Return (X, Y) of the center of cell containing provided text 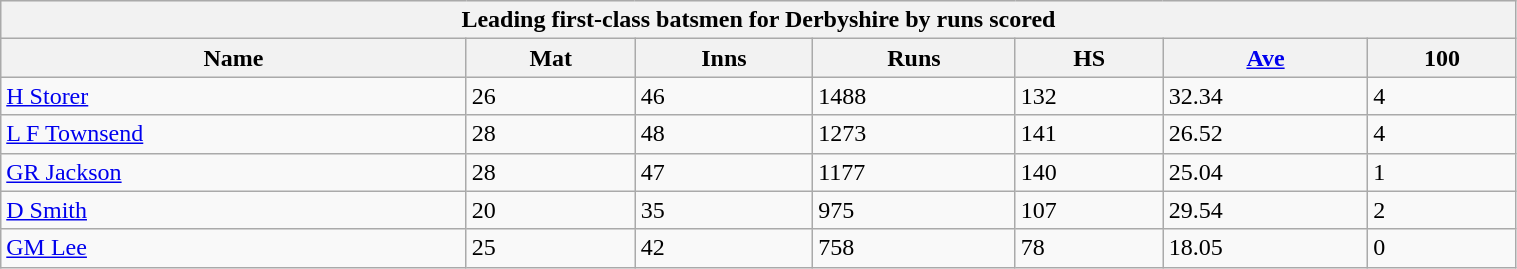
100 (1442, 58)
32.34 (1266, 96)
L F Townsend (234, 134)
Mat (550, 58)
35 (724, 210)
Ave (1266, 58)
D Smith (234, 210)
46 (724, 96)
42 (724, 248)
140 (1089, 172)
48 (724, 134)
GR Jackson (234, 172)
141 (1089, 134)
Inns (724, 58)
H Storer (234, 96)
Name (234, 58)
2 (1442, 210)
25.04 (1266, 172)
78 (1089, 248)
20 (550, 210)
HS (1089, 58)
0 (1442, 248)
Leading first-class batsmen for Derbyshire by runs scored (758, 20)
18.05 (1266, 248)
132 (1089, 96)
1177 (914, 172)
1 (1442, 172)
Runs (914, 58)
26.52 (1266, 134)
975 (914, 210)
758 (914, 248)
1273 (914, 134)
GM Lee (234, 248)
26 (550, 96)
47 (724, 172)
107 (1089, 210)
29.54 (1266, 210)
1488 (914, 96)
25 (550, 248)
